Find where the given text appears and provide that cell's center as [x, y] coordinate. 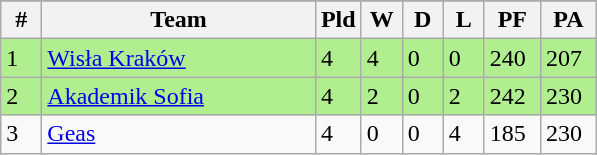
PF [512, 20]
Akademik Sofia [179, 96]
242 [512, 96]
PA [568, 20]
Geas [179, 134]
1 [22, 58]
Pld [338, 20]
207 [568, 58]
Team [179, 20]
Wisła Kraków [179, 58]
3 [22, 134]
240 [512, 58]
D [422, 20]
W [382, 20]
# [22, 20]
L [464, 20]
185 [512, 134]
